From the cell containing the given text, extract its center point as [X, Y] coordinate. 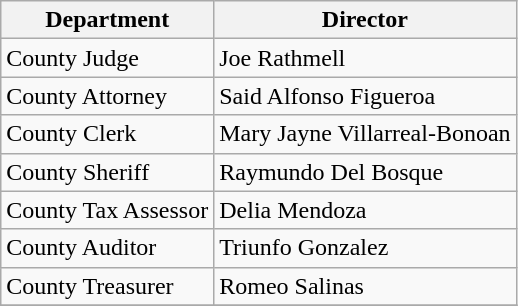
Raymundo Del Bosque [365, 172]
Delia Mendoza [365, 210]
Mary Jayne Villarreal-Bonoan [365, 134]
County Clerk [108, 134]
Joe Rathmell [365, 58]
Romeo Salinas [365, 286]
County Judge [108, 58]
Triunfo Gonzalez [365, 248]
County Sheriff [108, 172]
Director [365, 20]
County Auditor [108, 248]
Said Alfonso Figueroa [365, 96]
County Attorney [108, 96]
Department [108, 20]
County Tax Assessor [108, 210]
County Treasurer [108, 286]
